Output the [x, y] coordinate of the center of the cell containing the given text.  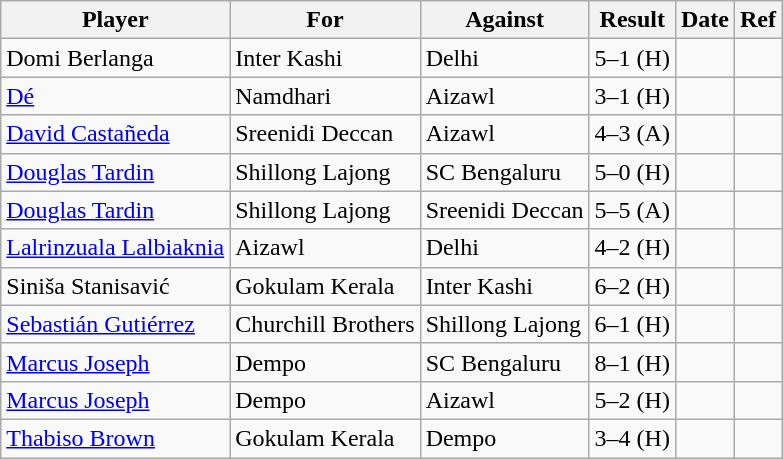
For [325, 20]
8–1 (H) [632, 362]
David Castañeda [116, 134]
5–5 (A) [632, 210]
Dé [116, 96]
Lalrinzuala Lalbiaknia [116, 248]
6–2 (H) [632, 286]
4–2 (H) [632, 248]
Namdhari [325, 96]
5–2 (H) [632, 400]
Against [504, 20]
3–4 (H) [632, 438]
Ref [758, 20]
5–0 (H) [632, 172]
3–1 (H) [632, 96]
Player [116, 20]
Result [632, 20]
Sebastián Gutiérrez [116, 324]
Churchill Brothers [325, 324]
Siniša Stanisavić [116, 286]
Date [704, 20]
6–1 (H) [632, 324]
4–3 (A) [632, 134]
Domi Berlanga [116, 58]
Thabiso Brown [116, 438]
5–1 (H) [632, 58]
